Search for the cell housing the specified text and yield its (X, Y) center coordinate. 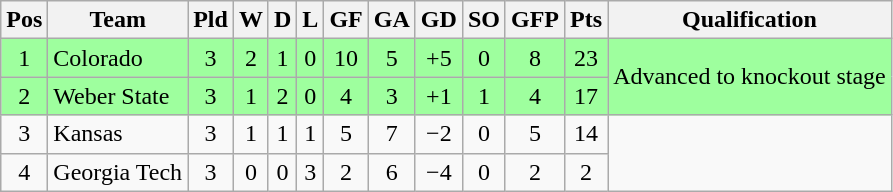
Colorado (118, 58)
Weber State (118, 96)
Qualification (750, 20)
Pld (211, 20)
Team (118, 20)
D (282, 20)
GF (346, 20)
L (310, 20)
Pos (24, 20)
SO (484, 20)
Advanced to knockout stage (750, 77)
+5 (438, 58)
10 (346, 58)
W (250, 20)
GA (392, 20)
Pts (586, 20)
6 (392, 172)
−2 (438, 134)
8 (534, 58)
Georgia Tech (118, 172)
+1 (438, 96)
−4 (438, 172)
GFP (534, 20)
7 (392, 134)
GD (438, 20)
17 (586, 96)
Kansas (118, 134)
14 (586, 134)
23 (586, 58)
